Search for the cell housing the specified text and yield its (X, Y) center coordinate. 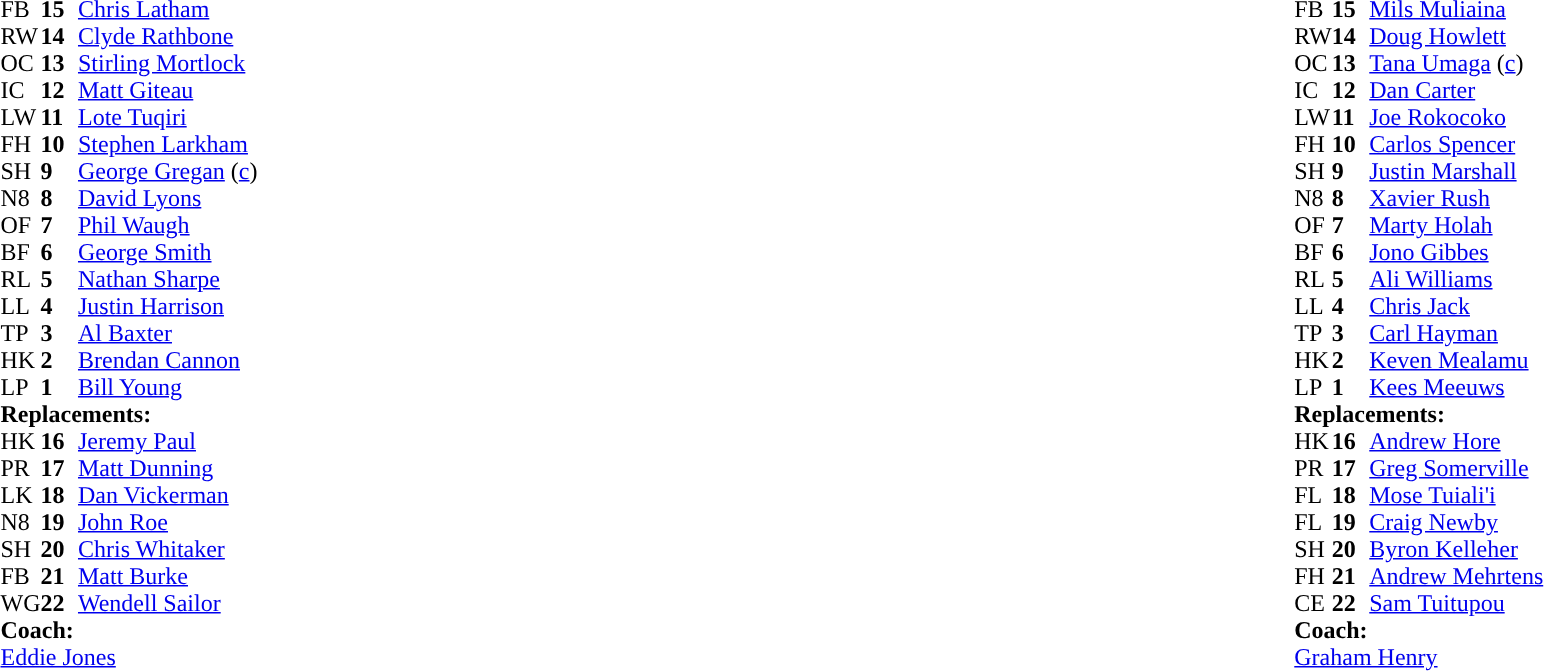
WG (20, 604)
Craig Newby (1456, 522)
Sam Tuitupou (1456, 604)
LK (20, 496)
John Roe (168, 522)
Clyde Rathbone (168, 36)
Lote Tuqiri (168, 118)
Chris Whitaker (168, 550)
Mose Tuiali'i (1456, 496)
Kees Meeuws (1456, 388)
Justin Harrison (168, 306)
Dan Carter (1456, 90)
Brendan Cannon (168, 360)
Andrew Hore (1456, 442)
Nathan Sharpe (168, 280)
Justin Marshall (1456, 172)
CE (1313, 604)
FB (20, 576)
Andrew Mehrtens (1456, 576)
Tana Umaga (c) (1456, 64)
Bill Young (168, 388)
Wendell Sailor (168, 604)
Marty Holah (1456, 226)
Chris Jack (1456, 306)
Dan Vickerman (168, 496)
Keven Mealamu (1456, 360)
George Gregan (c) (168, 172)
Doug Howlett (1456, 36)
Eddie Jones (128, 658)
Matt Giteau (168, 90)
Carl Hayman (1456, 334)
Stephen Larkham (168, 144)
Phil Waugh (168, 226)
Carlos Spencer (1456, 144)
Xavier Rush (1456, 198)
Ali Williams (1456, 280)
Graham Henry (1418, 658)
Jeremy Paul (168, 442)
Stirling Mortlock (168, 64)
David Lyons (168, 198)
Joe Rokocoko (1456, 118)
Al Baxter (168, 334)
Jono Gibbes (1456, 252)
Matt Dunning (168, 468)
Byron Kelleher (1456, 550)
Greg Somerville (1456, 468)
George Smith (168, 252)
Matt Burke (168, 576)
